Return the [X, Y] coordinate for the center point of the cell that contains the specified text.  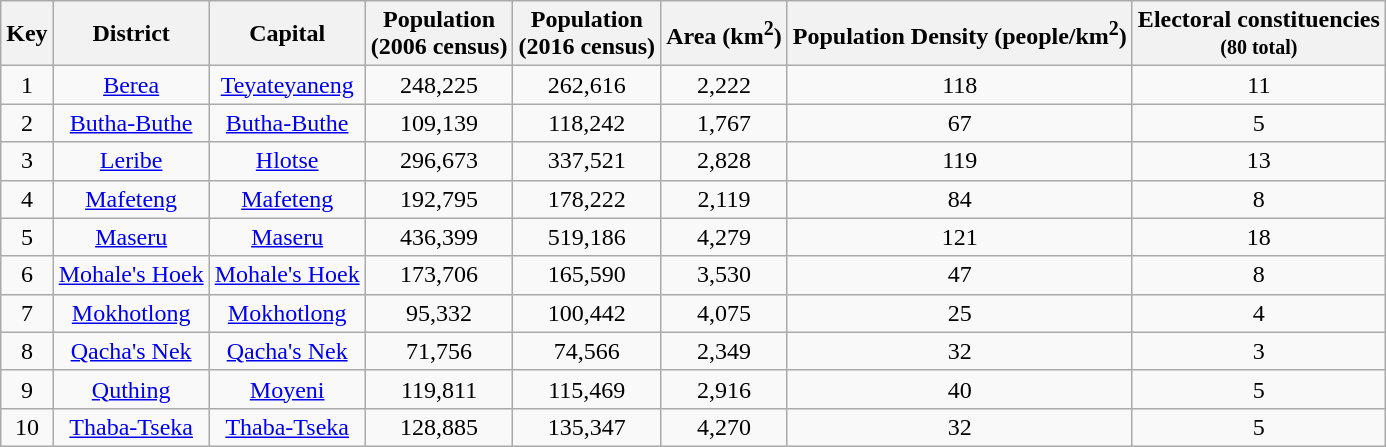
40 [960, 389]
74,566 [587, 351]
11 [1258, 85]
Moyeni [287, 389]
436,399 [439, 237]
119,811 [439, 389]
519,186 [587, 237]
67 [960, 123]
192,795 [439, 199]
2 [27, 123]
118 [960, 85]
Population Density (people/km2) [960, 34]
Area (km2) [724, 34]
2,349 [724, 351]
84 [960, 199]
13 [1258, 161]
128,885 [439, 427]
119 [960, 161]
2,916 [724, 389]
109,139 [439, 123]
Quthing [131, 389]
District [131, 34]
Leribe [131, 161]
Key [27, 34]
47 [960, 275]
Berea [131, 85]
25 [960, 313]
6 [27, 275]
173,706 [439, 275]
248,225 [439, 85]
Electoral constituencies(80 total) [1258, 34]
Capital [287, 34]
18 [1258, 237]
135,347 [587, 427]
296,673 [439, 161]
Teyateyaneng [287, 85]
2,119 [724, 199]
Population (2016 census) [587, 34]
10 [27, 427]
4,270 [724, 427]
115,469 [587, 389]
2,222 [724, 85]
100,442 [587, 313]
178,222 [587, 199]
7 [27, 313]
4,075 [724, 313]
165,590 [587, 275]
1 [27, 85]
71,756 [439, 351]
118,242 [587, 123]
95,332 [439, 313]
2,828 [724, 161]
4,279 [724, 237]
9 [27, 389]
121 [960, 237]
Hlotse [287, 161]
1,767 [724, 123]
262,616 [587, 85]
3,530 [724, 275]
337,521 [587, 161]
Population (2006 census) [439, 34]
